Return the (x, y) coordinate for the center point of the cell that contains the specified text.  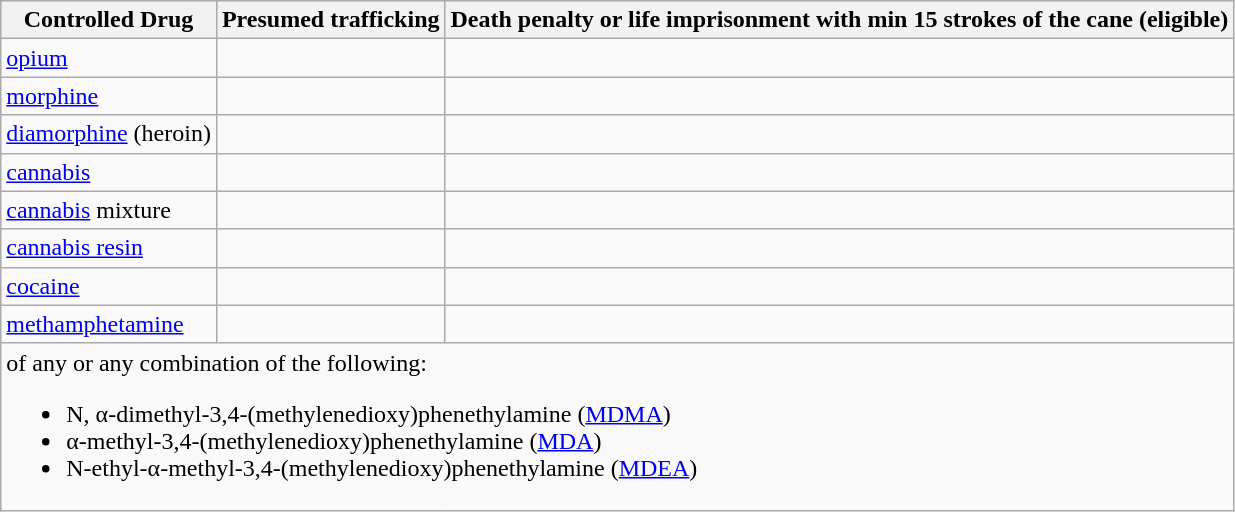
cannabis (109, 172)
Controlled Drug (109, 20)
methamphetamine (109, 324)
diamorphine (heroin) (109, 134)
cocaine (109, 286)
opium (109, 58)
Death penalty or life imprisonment with min 15 strokes of the cane (eligible) (840, 20)
morphine (109, 96)
cannabis resin (109, 248)
cannabis mixture (109, 210)
Presumed trafficking (330, 20)
